Return (X, Y) of the center of cell containing provided text 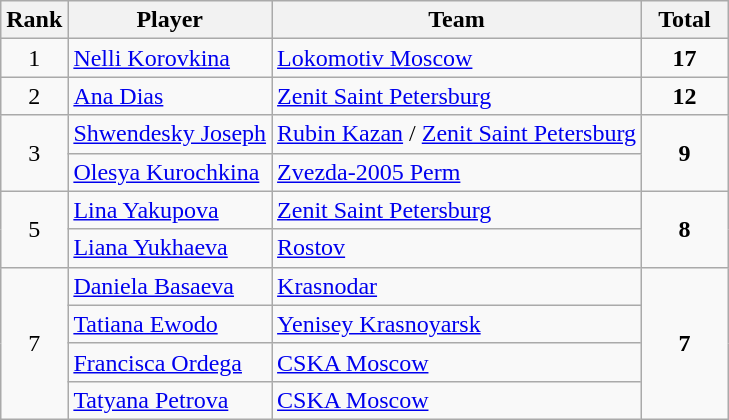
Nelli Korovkina (170, 58)
Zvezda-2005 Perm (457, 172)
Shwendesky Joseph (170, 134)
3 (34, 153)
Lokomotiv Moscow (457, 58)
Total (684, 20)
1 (34, 58)
8 (684, 229)
9 (684, 153)
12 (684, 96)
Player (170, 20)
Ana Dias (170, 96)
Yenisey Krasnoyarsk (457, 324)
17 (684, 58)
Francisca Ordega (170, 362)
Liana Yukhaeva (170, 248)
Olesya Kurochkina (170, 172)
Tatyana Petrova (170, 400)
Krasnodar (457, 286)
Rostov (457, 248)
Tatiana Ewodo (170, 324)
Lina Yakupova (170, 210)
2 (34, 96)
5 (34, 229)
Rubin Kazan / Zenit Saint Petersburg (457, 134)
Team (457, 20)
Rank (34, 20)
Daniela Basaeva (170, 286)
